Scan for the cell matching the given text and deliver its (X, Y) coordinate at center. 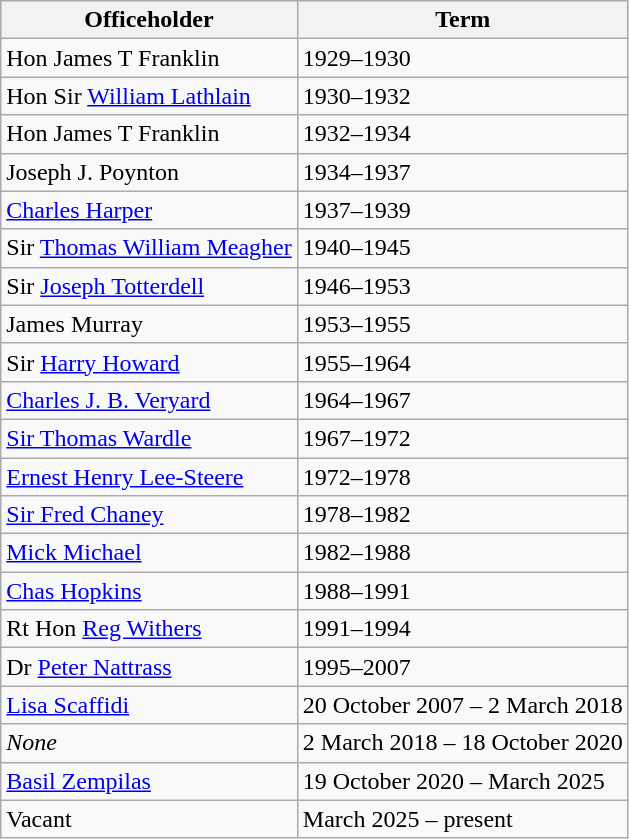
Rt Hon Reg Withers (150, 629)
Charles J. B. Veryard (150, 400)
Ernest Henry Lee-Steere (150, 477)
Officeholder (150, 20)
Term (462, 20)
1929–1930 (462, 58)
1978–1982 (462, 515)
19 October 2020 – March 2025 (462, 781)
1937–1939 (462, 210)
Joseph J. Poynton (150, 172)
Sir Thomas Wardle (150, 438)
Hon Sir William Lathlain (150, 96)
1988–1991 (462, 591)
Dr Peter Nattrass (150, 667)
Basil Zempilas (150, 781)
1995–2007 (462, 667)
1982–1988 (462, 553)
20 October 2007 – 2 March 2018 (462, 705)
Chas Hopkins (150, 591)
None (150, 743)
Vacant (150, 819)
March 2025 – present (462, 819)
Sir Harry Howard (150, 362)
Sir Joseph Totterdell (150, 286)
Sir Fred Chaney (150, 515)
1934–1937 (462, 172)
Lisa Scaffidi (150, 705)
Mick Michael (150, 553)
1972–1978 (462, 477)
1991–1994 (462, 629)
Sir Thomas William Meagher (150, 248)
1930–1932 (462, 96)
1940–1945 (462, 248)
1932–1934 (462, 134)
James Murray (150, 324)
1946–1953 (462, 286)
1953–1955 (462, 324)
Charles Harper (150, 210)
1967–1972 (462, 438)
2 March 2018 – 18 October 2020 (462, 743)
1955–1964 (462, 362)
1964–1967 (462, 400)
